Extract the [X, Y] coordinate from the center of the cell holding the provided text.  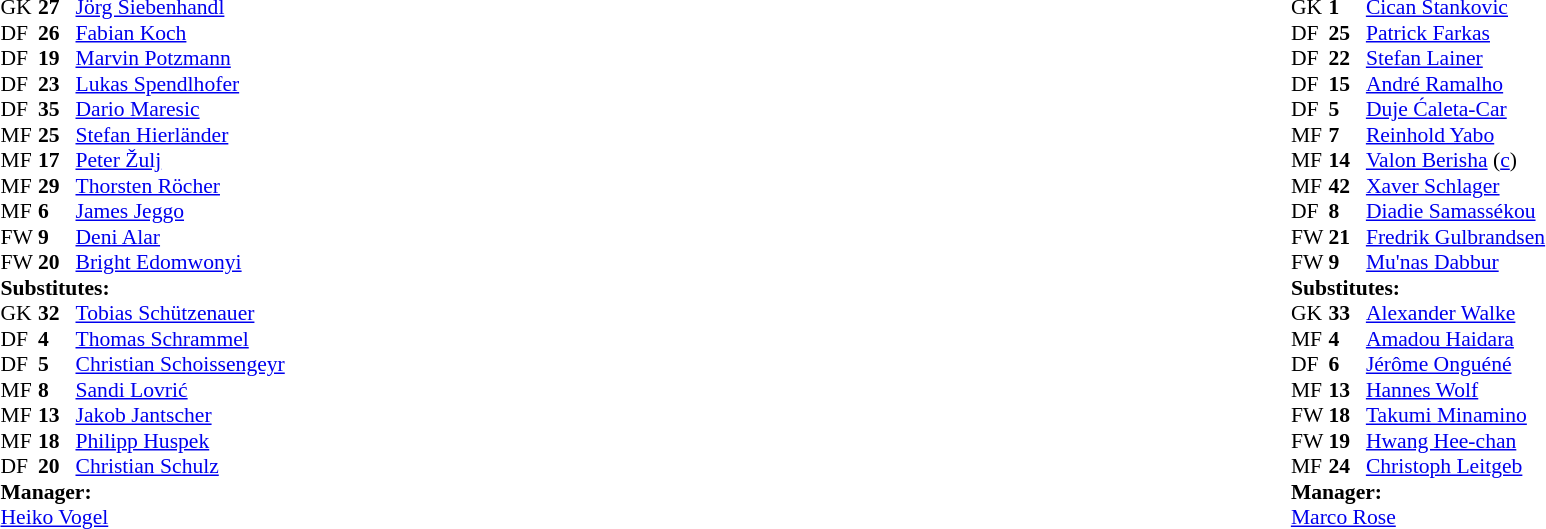
Duje Ćaleta-Car [1456, 109]
Tobias Schützenauer [180, 313]
Hannes Wolf [1456, 390]
Jakob Jantscher [180, 415]
Reinhold Yabo [1456, 135]
Sandi Lovrić [180, 390]
24 [1347, 467]
32 [57, 313]
Lukas Spendlhofer [180, 84]
Christoph Leitgeb [1456, 467]
Xaver Schlager [1456, 186]
Diadie Samassékou [1456, 211]
André Ramalho [1456, 84]
Stefan Hierländer [180, 135]
29 [57, 186]
Hwang Hee-chan [1456, 441]
Christian Schoissengeyr [180, 365]
33 [1347, 313]
26 [57, 33]
Bright Edomwonyi [180, 263]
Alexander Walke [1456, 313]
23 [57, 84]
7 [1347, 135]
17 [57, 161]
Valon Berisha (c) [1456, 161]
42 [1347, 186]
Deni Alar [180, 237]
Mu'nas Dabbur [1456, 263]
15 [1347, 84]
Takumi Minamino [1456, 415]
Thomas Schrammel [180, 339]
Amadou Haidara [1456, 339]
22 [1347, 59]
21 [1347, 237]
Dario Maresic [180, 109]
Stefan Lainer [1456, 59]
James Jeggo [180, 211]
Patrick Farkas [1456, 33]
Philipp Huspek [180, 441]
Peter Žulj [180, 161]
Christian Schulz [180, 467]
Fredrik Gulbrandsen [1456, 237]
Marvin Potzmann [180, 59]
Thorsten Röcher [180, 186]
14 [1347, 161]
Jérôme Onguéné [1456, 365]
35 [57, 109]
Fabian Koch [180, 33]
